Search for the cell housing the specified text and yield its (X, Y) center coordinate. 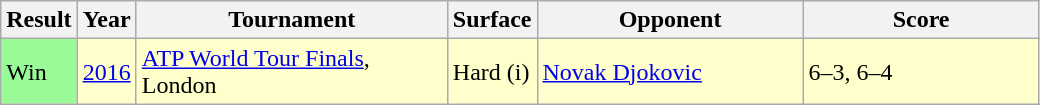
2016 (106, 72)
ATP World Tour Finals, London (292, 72)
Opponent (670, 20)
Hard (i) (492, 72)
Tournament (292, 20)
Year (106, 20)
Result (39, 20)
Surface (492, 20)
Win (39, 72)
Score (921, 20)
6–3, 6–4 (921, 72)
Novak Djokovic (670, 72)
